Search for the cell housing the specified text and yield its [x, y] center coordinate. 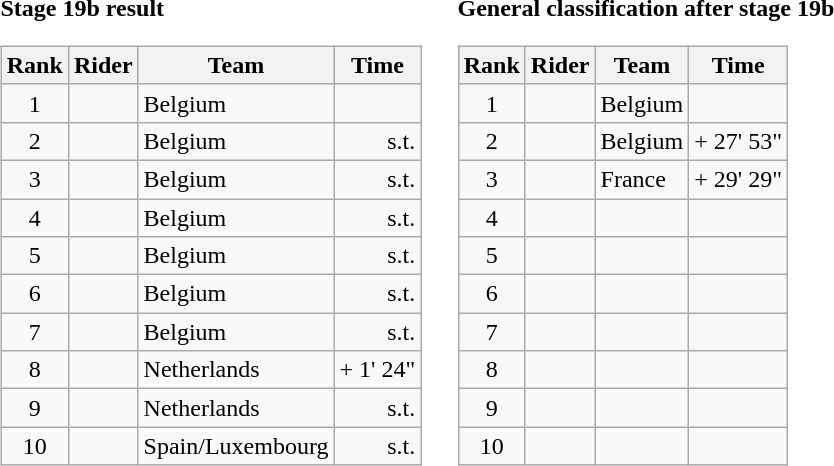
+ 29' 29" [738, 179]
France [642, 179]
+ 1' 24" [378, 370]
+ 27' 53" [738, 141]
Spain/Luxembourg [236, 446]
